Search for the cell housing the specified text and yield its [x, y] center coordinate. 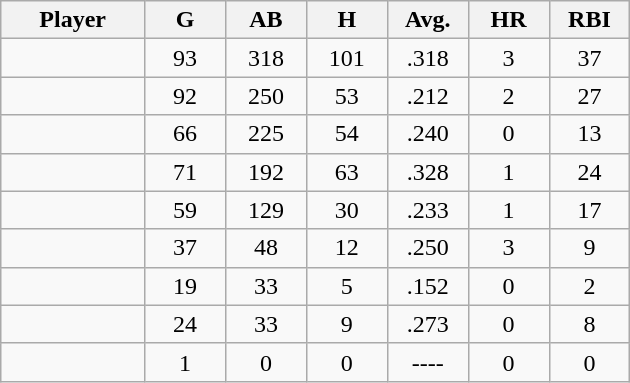
5 [346, 286]
30 [346, 210]
66 [186, 134]
.212 [428, 96]
.273 [428, 324]
.318 [428, 58]
AB [266, 20]
48 [266, 248]
HR [508, 20]
192 [266, 172]
.240 [428, 134]
Player [73, 20]
92 [186, 96]
129 [266, 210]
225 [266, 134]
RBI [590, 20]
---- [428, 362]
.250 [428, 248]
54 [346, 134]
59 [186, 210]
19 [186, 286]
.152 [428, 286]
250 [266, 96]
Avg. [428, 20]
27 [590, 96]
53 [346, 96]
13 [590, 134]
93 [186, 58]
.328 [428, 172]
63 [346, 172]
71 [186, 172]
318 [266, 58]
17 [590, 210]
.233 [428, 210]
H [346, 20]
G [186, 20]
8 [590, 324]
12 [346, 248]
101 [346, 58]
